Return the (X, Y) coordinate for the center point of the cell that contains the specified text.  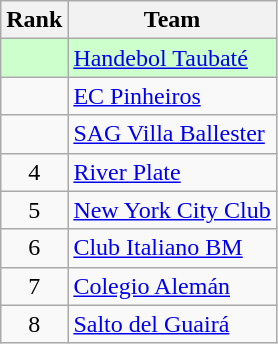
Club Italiano BM (172, 248)
SAG Villa Ballester (172, 134)
EC Pinheiros (172, 96)
6 (34, 248)
Salto del Guairá (172, 324)
Colegio Alemán (172, 286)
5 (34, 210)
4 (34, 172)
New York City Club (172, 210)
7 (34, 286)
Handebol Taubaté (172, 58)
Rank (34, 20)
River Plate (172, 172)
Team (172, 20)
8 (34, 324)
